From the cell containing the given text, extract its center point as (x, y) coordinate. 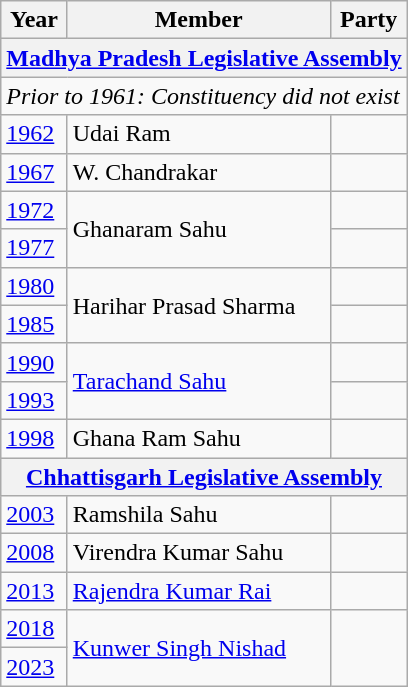
Year (34, 20)
Rajendra Kumar Rai (198, 591)
1962 (34, 134)
1977 (34, 248)
2013 (34, 591)
1993 (34, 400)
Madhya Pradesh Legislative Assembly (204, 58)
2008 (34, 553)
1967 (34, 172)
Kunwer Singh Nishad (198, 648)
1998 (34, 438)
2023 (34, 667)
1980 (34, 286)
Tarachand Sahu (198, 381)
Udai Ram (198, 134)
1985 (34, 324)
Harihar Prasad Sharma (198, 305)
Virendra Kumar Sahu (198, 553)
Party (368, 20)
Chhattisgarh Legislative Assembly (204, 477)
W. Chandrakar (198, 172)
Ramshila Sahu (198, 515)
Member (198, 20)
1972 (34, 210)
2018 (34, 629)
Ghana Ram Sahu (198, 438)
Ghanaram Sahu (198, 229)
2003 (34, 515)
1990 (34, 362)
Prior to 1961: Constituency did not exist (204, 96)
